Detect which cell encompasses the target text, then output its (X, Y) center coordinate. 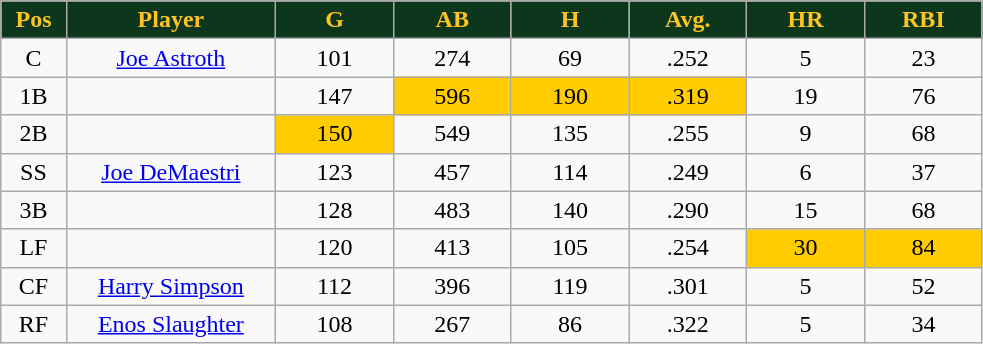
101 (335, 58)
CF (34, 286)
Player (170, 20)
HR (806, 20)
.249 (688, 172)
AB (452, 20)
.252 (688, 58)
RBI (923, 20)
Joe Astroth (170, 58)
1B (34, 96)
Joe DeMaestri (170, 172)
190 (570, 96)
120 (335, 248)
.322 (688, 324)
Pos (34, 20)
549 (452, 134)
.319 (688, 96)
Harry Simpson (170, 286)
86 (570, 324)
76 (923, 96)
2B (34, 134)
52 (923, 286)
457 (452, 172)
19 (806, 96)
147 (335, 96)
34 (923, 324)
.301 (688, 286)
274 (452, 58)
Enos Slaughter (170, 324)
G (335, 20)
15 (806, 210)
.255 (688, 134)
RF (34, 324)
C (34, 58)
123 (335, 172)
SS (34, 172)
396 (452, 286)
150 (335, 134)
140 (570, 210)
596 (452, 96)
105 (570, 248)
114 (570, 172)
108 (335, 324)
37 (923, 172)
6 (806, 172)
LF (34, 248)
30 (806, 248)
23 (923, 58)
84 (923, 248)
.290 (688, 210)
128 (335, 210)
.254 (688, 248)
69 (570, 58)
112 (335, 286)
267 (452, 324)
H (570, 20)
Avg. (688, 20)
9 (806, 134)
3B (34, 210)
135 (570, 134)
119 (570, 286)
413 (452, 248)
483 (452, 210)
